Extract the [x, y] coordinate from the center of the cell holding the provided text.  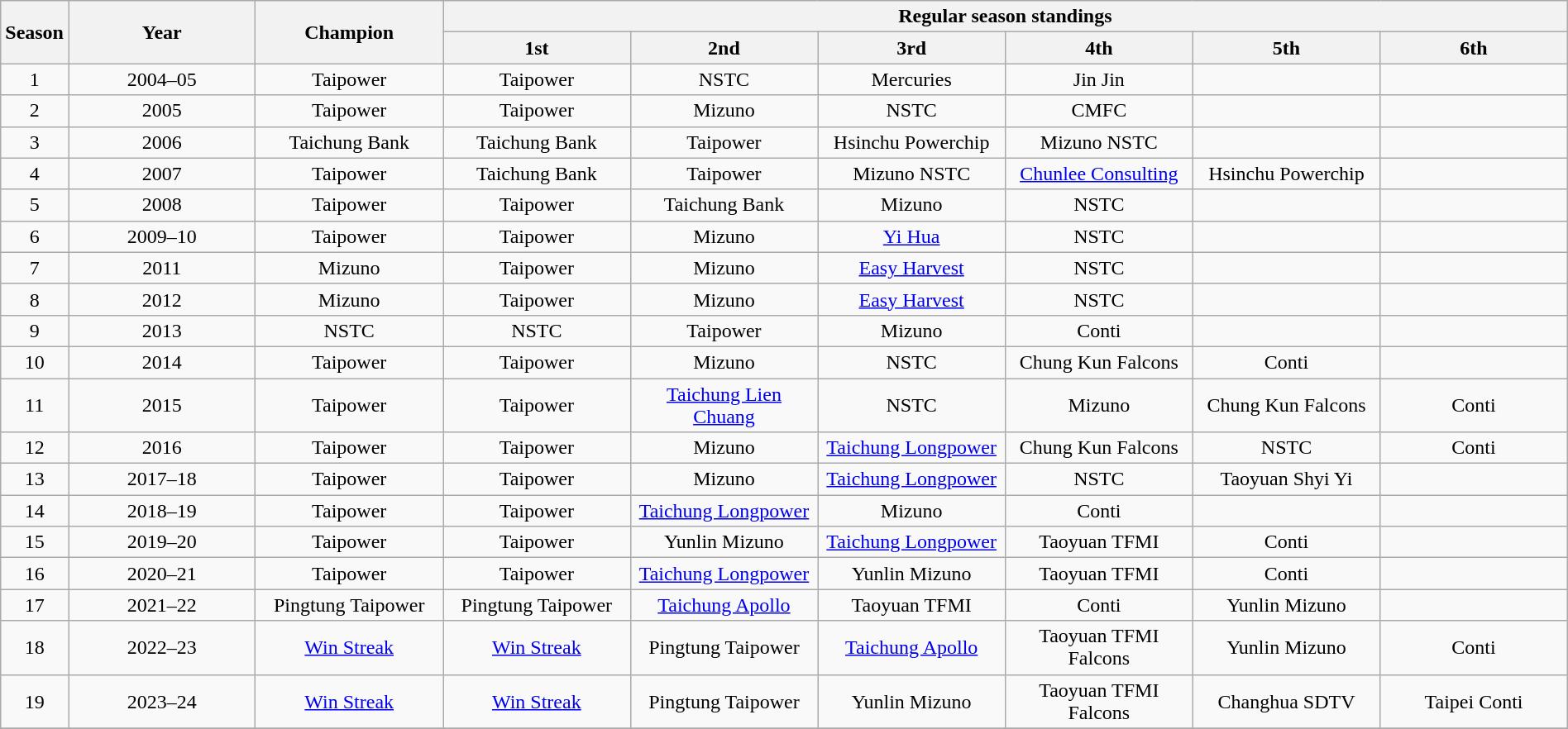
18 [35, 648]
2021–22 [161, 605]
19 [35, 701]
Changhua SDTV [1287, 701]
3rd [911, 48]
2017–18 [161, 479]
10 [35, 362]
2004–05 [161, 79]
2011 [161, 268]
14 [35, 511]
2009–10 [161, 236]
2005 [161, 111]
2019–20 [161, 542]
Jin Jin [1098, 79]
2008 [161, 205]
6th [1474, 48]
Taoyuan Shyi Yi [1287, 479]
Regular season standings [1006, 17]
6 [35, 236]
2nd [724, 48]
16 [35, 574]
2006 [161, 142]
9 [35, 331]
2 [35, 111]
15 [35, 542]
2016 [161, 448]
2015 [161, 405]
4 [35, 174]
4th [1098, 48]
2012 [161, 299]
CMFC [1098, 111]
1 [35, 79]
2013 [161, 331]
Taichung Lien Chuang [724, 405]
5 [35, 205]
8 [35, 299]
2023–24 [161, 701]
Year [161, 32]
17 [35, 605]
2020–21 [161, 574]
13 [35, 479]
5th [1287, 48]
2018–19 [161, 511]
1st [538, 48]
2014 [161, 362]
Chunlee Consulting [1098, 174]
2007 [161, 174]
Mercuries [911, 79]
3 [35, 142]
12 [35, 448]
Champion [349, 32]
11 [35, 405]
Season [35, 32]
2022–23 [161, 648]
Taipei Conti [1474, 701]
Yi Hua [911, 236]
7 [35, 268]
